Pinpoint the cell where the given text exists, returning its [x, y] midpoint coordinate. 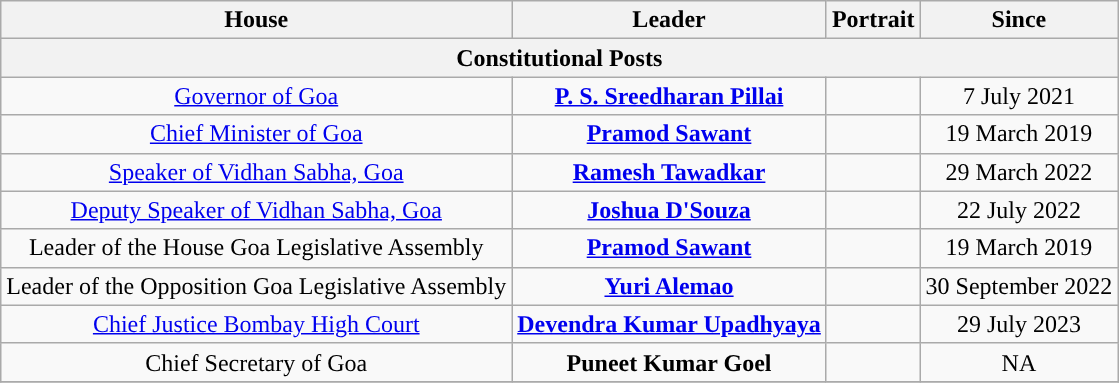
22 July 2022 [1019, 210]
Devendra Kumar Upadhyaya [670, 324]
29 July 2023 [1019, 324]
Yuri Alemao [670, 286]
Joshua D'Souza [670, 210]
7 July 2021 [1019, 96]
Puneet Kumar Goel [670, 362]
Deputy Speaker of Vidhan Sabha, Goa [256, 210]
30 September 2022 [1019, 286]
Ramesh Tawadkar [670, 172]
Constitutional Posts [560, 58]
House [256, 20]
Chief Secretary of Goa [256, 362]
Since [1019, 20]
Speaker of Vidhan Sabha, Goa [256, 172]
Governor of Goa [256, 96]
NA [1019, 362]
29 March 2022 [1019, 172]
Leader of the House Goa Legislative Assembly [256, 248]
Portrait [873, 20]
Chief Minister of Goa [256, 134]
Leader of the Opposition Goa Legislative Assembly [256, 286]
Chief Justice Bombay High Court [256, 324]
P. S. Sreedharan Pillai [670, 96]
Leader [670, 20]
